Return (x, y) of the center of cell containing provided text 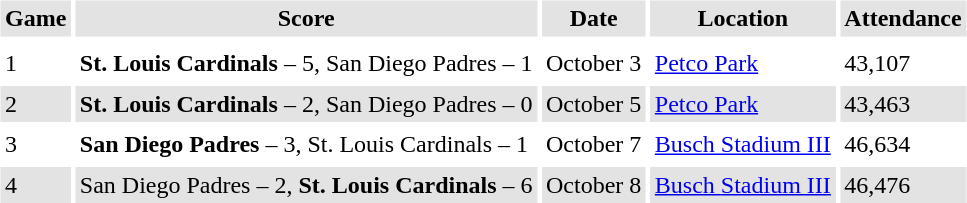
San Diego Padres – 3, St. Louis Cardinals – 1 (306, 144)
43,463 (903, 104)
St. Louis Cardinals – 5, San Diego Padres – 1 (306, 64)
46,476 (903, 185)
Attendance (903, 18)
St. Louis Cardinals – 2, San Diego Padres – 0 (306, 104)
2 (35, 104)
October 8 (594, 185)
1 (35, 64)
San Diego Padres – 2, St. Louis Cardinals – 6 (306, 185)
October 5 (594, 104)
Score (306, 18)
October 3 (594, 64)
Location (742, 18)
Game (35, 18)
3 (35, 144)
4 (35, 185)
October 7 (594, 144)
46,634 (903, 144)
Date (594, 18)
43,107 (903, 64)
